Identify which cell holds the provided text, then report its [x, y] central coordinate. 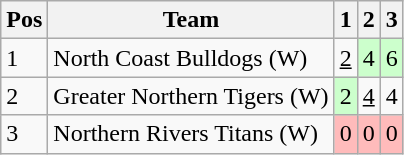
Pos [24, 20]
6 [392, 58]
North Coast Bulldogs (W) [191, 58]
Team [191, 20]
Greater Northern Tigers (W) [191, 96]
Northern Rivers Titans (W) [191, 134]
